Detect which cell encompasses the target text, then output its (x, y) center coordinate. 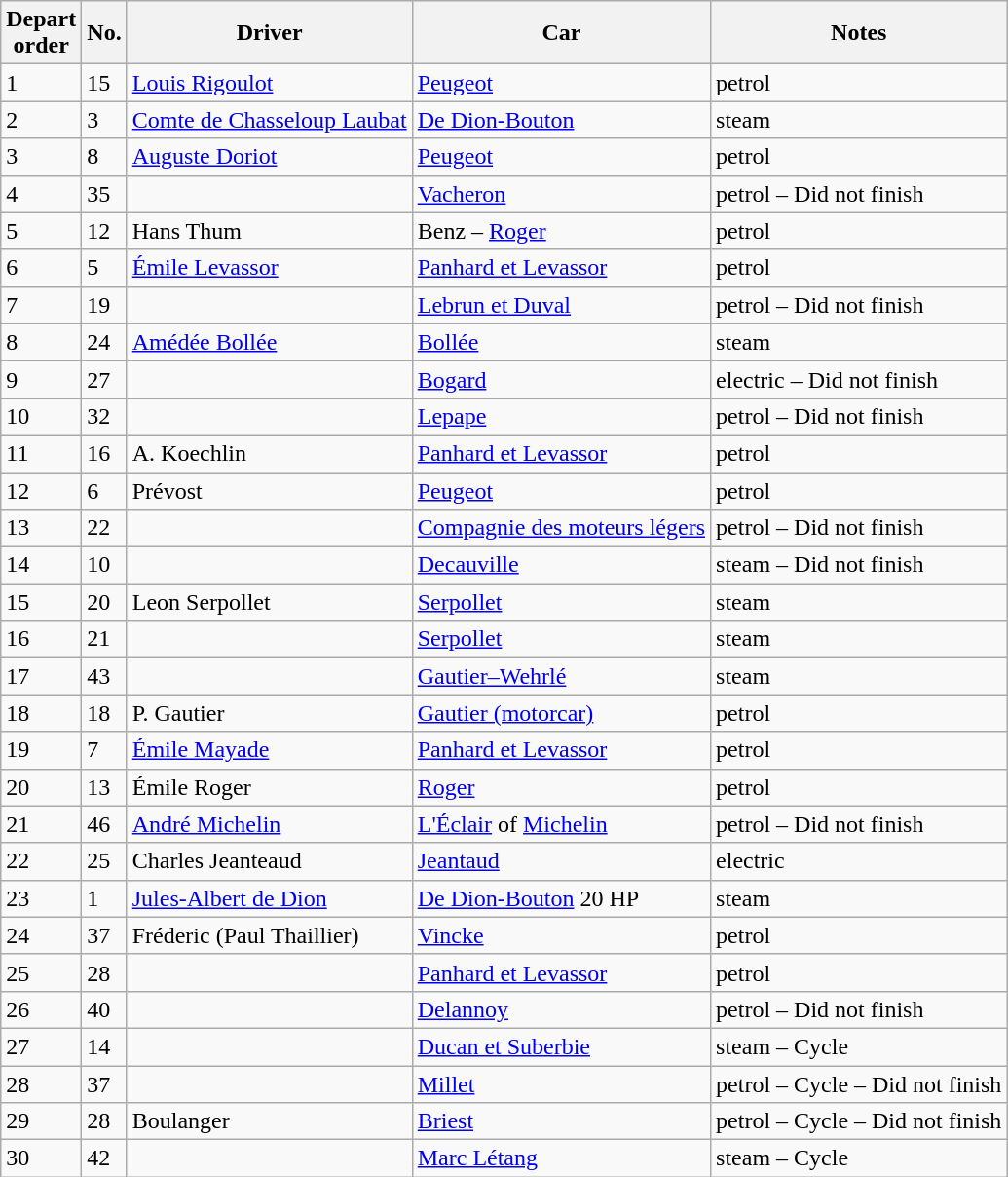
Leon Serpollet (269, 602)
Charles Jeanteaud (269, 861)
A. Koechlin (269, 453)
Émile Mayade (269, 750)
Vincke (561, 935)
Amédée Bollée (269, 342)
Lepape (561, 416)
29 (41, 1121)
Hans Thum (269, 231)
Vacheron (561, 194)
Marc Létang (561, 1158)
Jeantaud (561, 861)
Émile Levassor (269, 268)
32 (104, 416)
35 (104, 194)
Compagnie des moteurs légers (561, 528)
42 (104, 1158)
Briest (561, 1121)
Prévost (269, 490)
steam – Did not finish (859, 565)
L'Éclair of Michelin (561, 824)
Auguste Doriot (269, 157)
Millet (561, 1084)
9 (41, 379)
Lebrun et Duval (561, 305)
46 (104, 824)
Jules-Albert de Dion (269, 898)
11 (41, 453)
André Michelin (269, 824)
De Dion-Bouton (561, 120)
De Dion-Bouton 20 HP (561, 898)
Fréderic (Paul Thaillier) (269, 935)
electric – Did not finish (859, 379)
Gautier (motorcar) (561, 713)
2 (41, 120)
Decauville (561, 565)
Boulanger (269, 1121)
Roger (561, 787)
Louis Rigoulot (269, 83)
Émile Roger (269, 787)
P. Gautier (269, 713)
40 (104, 1009)
Delannoy (561, 1009)
Bogard (561, 379)
30 (41, 1158)
No. (104, 33)
17 (41, 676)
23 (41, 898)
Car (561, 33)
26 (41, 1009)
Ducan et Suberbie (561, 1046)
electric (859, 861)
Driver (269, 33)
Bollée (561, 342)
43 (104, 676)
Benz – Roger (561, 231)
Comte de Chasseloup Laubat (269, 120)
Gautier–Wehrlé (561, 676)
Departorder (41, 33)
Notes (859, 33)
4 (41, 194)
